Identify which cell holds the provided text, then report its [x, y] central coordinate. 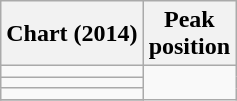
Chart (2014) [72, 34]
Peakposition [189, 34]
